For the text-containing cell, return its midpoint in (x, y) coordinate format. 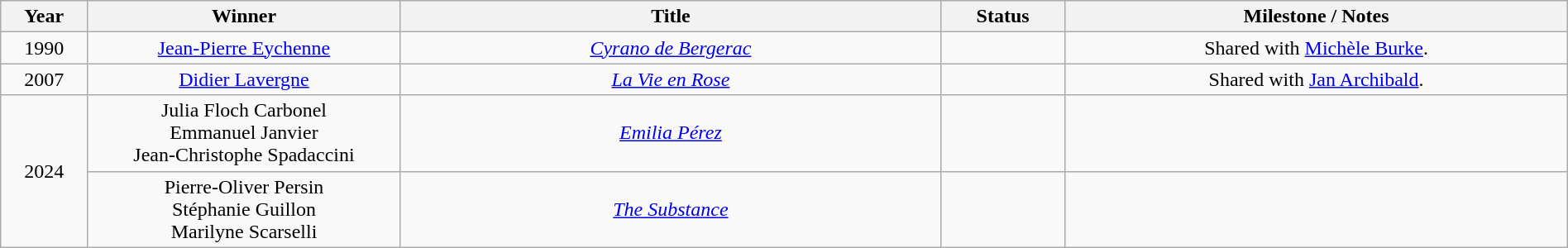
2007 (45, 79)
Winner (245, 17)
1990 (45, 48)
Shared with Jan Archibald. (1317, 79)
Didier Lavergne (245, 79)
Emilia Pérez (670, 133)
2024 (45, 171)
Cyrano de Bergerac (670, 48)
La Vie en Rose (670, 79)
Pierre-Oliver PersinStéphanie GuillonMarilyne Scarselli (245, 209)
Year (45, 17)
Jean-Pierre Eychenne (245, 48)
The Substance (670, 209)
Shared with Michèle Burke. (1317, 48)
Julia Floch CarbonelEmmanuel JanvierJean-Christophe Spadaccini (245, 133)
Milestone / Notes (1317, 17)
Status (1002, 17)
Title (670, 17)
